Provide the (X, Y) coordinate of the cell's center where the given text is located.  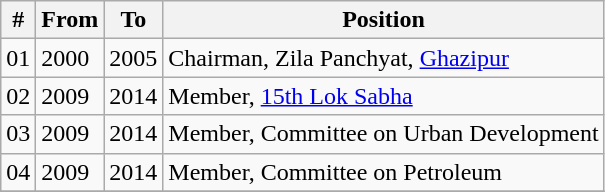
Chairman, Zila Panchyat, Ghazipur (384, 58)
2005 (134, 58)
Member, Committee on Petroleum (384, 172)
Member, Committee on Urban Development (384, 134)
Member, 15th Lok Sabha (384, 96)
2000 (70, 58)
03 (18, 134)
To (134, 20)
# (18, 20)
From (70, 20)
01 (18, 58)
02 (18, 96)
Position (384, 20)
04 (18, 172)
